Locate the cell with the specified text and output its [X, Y] center coordinate. 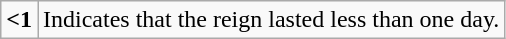
<1 [20, 20]
Indicates that the reign lasted less than one day. [272, 20]
